Identify which cell holds the provided text, then report its (x, y) central coordinate. 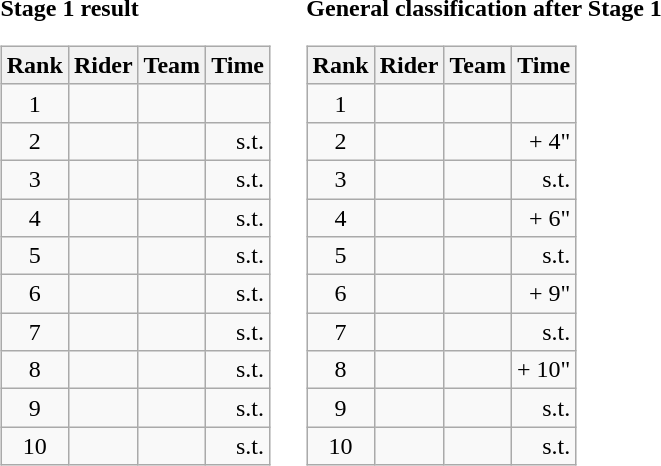
+ 9" (543, 294)
+ 4" (543, 141)
+ 6" (543, 217)
+ 10" (543, 370)
